Search for the cell housing the specified text and yield its [X, Y] center coordinate. 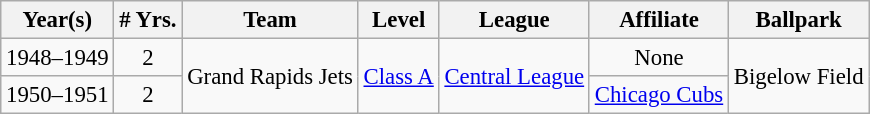
Affiliate [658, 20]
Bigelow Field [799, 76]
1950–1951 [58, 95]
Ballpark [799, 20]
League [514, 20]
Central League [514, 76]
Team [270, 20]
Class A [398, 76]
Level [398, 20]
# Yrs. [148, 20]
Grand Rapids Jets [270, 76]
None [658, 58]
1948–1949 [58, 58]
Chicago Cubs [658, 95]
Year(s) [58, 20]
